Return [x, y] of the center of cell containing provided text 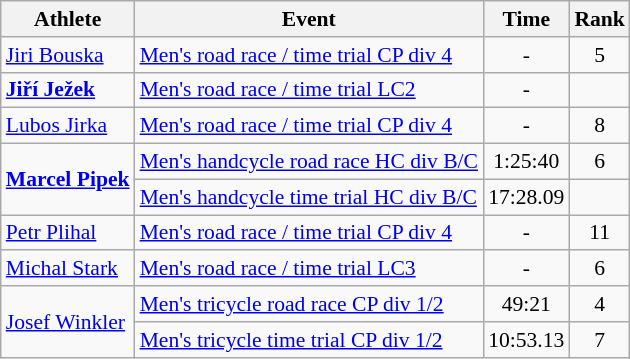
Men's road race / time trial LC3 [310, 269]
Athlete [68, 19]
Jiri Bouska [68, 55]
Rank [600, 19]
10:53.13 [526, 340]
7 [600, 340]
4 [600, 304]
17:28.09 [526, 197]
Josef Winkler [68, 322]
Men's road race / time trial LC2 [310, 90]
Jiří Ježek [68, 90]
Event [310, 19]
Petr Plihal [68, 233]
1:25:40 [526, 162]
Men's tricycle road race CP div 1/2 [310, 304]
11 [600, 233]
Marcel Pipek [68, 180]
5 [600, 55]
Michal Stark [68, 269]
8 [600, 126]
Men's handcycle time trial HC div B/C [310, 197]
Men's tricycle time trial CP div 1/2 [310, 340]
Lubos Jirka [68, 126]
Time [526, 19]
Men's handcycle road race HC div B/C [310, 162]
49:21 [526, 304]
